Capture the cell that displays the provided text and extract its [X, Y] central coordinate. 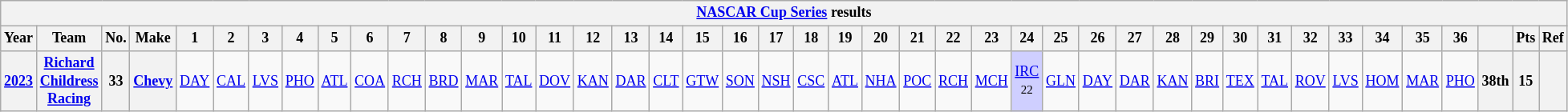
CAL [231, 81]
23 [991, 38]
Chevy [153, 81]
SON [739, 81]
CLT [666, 81]
Richard Childress Racing [69, 81]
16 [739, 38]
IRC22 [1027, 81]
TEX [1240, 81]
HOM [1383, 81]
11 [555, 38]
12 [593, 38]
28 [1173, 38]
5 [334, 38]
Team [69, 38]
POC [918, 81]
10 [519, 38]
ROV [1311, 81]
30 [1240, 38]
7 [407, 38]
BRD [444, 81]
COA [371, 81]
18 [812, 38]
NASCAR Cup Series results [784, 13]
22 [954, 38]
6 [371, 38]
2 [231, 38]
NHA [881, 81]
DOV [555, 81]
8 [444, 38]
21 [918, 38]
1 [195, 38]
GTW [703, 81]
24 [1027, 38]
29 [1208, 38]
35 [1423, 38]
Make [153, 38]
BRI [1208, 81]
13 [630, 38]
14 [666, 38]
34 [1383, 38]
38th [1495, 81]
17 [776, 38]
31 [1274, 38]
9 [482, 38]
4 [300, 38]
Pts [1525, 38]
No. [115, 38]
20 [881, 38]
Year [19, 38]
Ref [1554, 38]
32 [1311, 38]
19 [845, 38]
CSC [812, 81]
GLN [1061, 81]
2023 [19, 81]
NSH [776, 81]
27 [1134, 38]
25 [1061, 38]
3 [265, 38]
MCH [991, 81]
26 [1097, 38]
36 [1460, 38]
